Output the (x, y) coordinate of the center of the cell containing the given text.  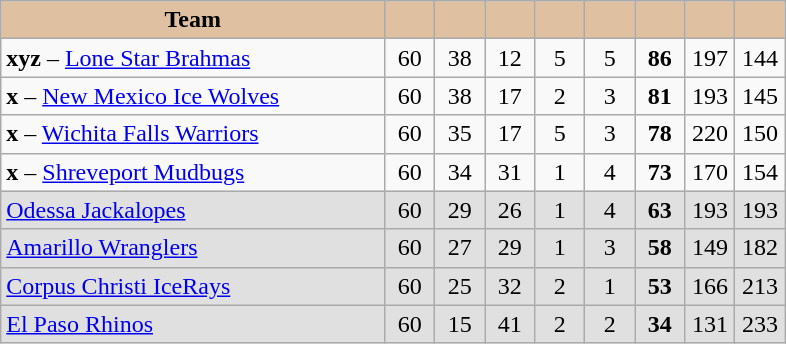
63 (660, 210)
213 (760, 286)
58 (660, 248)
197 (710, 58)
15 (460, 324)
x – New Mexico Ice Wolves (193, 96)
x – Wichita Falls Warriors (193, 134)
166 (710, 286)
27 (460, 248)
xyz – Lone Star Brahmas (193, 58)
Team (193, 20)
El Paso Rhinos (193, 324)
154 (760, 172)
81 (660, 96)
12 (510, 58)
144 (760, 58)
Odessa Jackalopes (193, 210)
53 (660, 286)
Corpus Christi IceRays (193, 286)
31 (510, 172)
86 (660, 58)
78 (660, 134)
Amarillo Wranglers (193, 248)
35 (460, 134)
149 (710, 248)
26 (510, 210)
x – Shreveport Mudbugs (193, 172)
182 (760, 248)
32 (510, 286)
131 (710, 324)
170 (710, 172)
73 (660, 172)
233 (760, 324)
220 (710, 134)
25 (460, 286)
41 (510, 324)
145 (760, 96)
150 (760, 134)
